Extract the (X, Y) coordinate from the center of the cell holding the provided text.  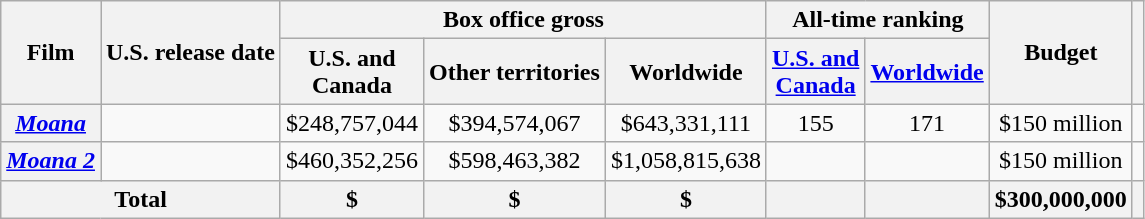
All-time ranking (878, 20)
U.S. release date (190, 52)
Total (141, 199)
Film (51, 52)
$598,463,382 (514, 161)
$394,574,067 (514, 123)
U.S. andCanada (352, 72)
Other territories (514, 72)
Budget (1060, 52)
$300,000,000 (1060, 199)
U.S. and Canada (815, 72)
Box office gross (523, 20)
155 (815, 123)
Moana (51, 123)
$460,352,256 (352, 161)
$643,331,111 (686, 123)
$248,757,044 (352, 123)
$1,058,815,638 (686, 161)
171 (927, 123)
Moana 2 (51, 161)
